Find where the given text appears and provide that cell's center as (x, y) coordinate. 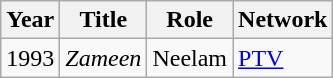
Zameen (104, 58)
Year (30, 20)
Role (190, 20)
PTV (283, 58)
1993 (30, 58)
Neelam (190, 58)
Network (283, 20)
Title (104, 20)
